Pinpoint the cell where the given text exists, returning its [X, Y] midpoint coordinate. 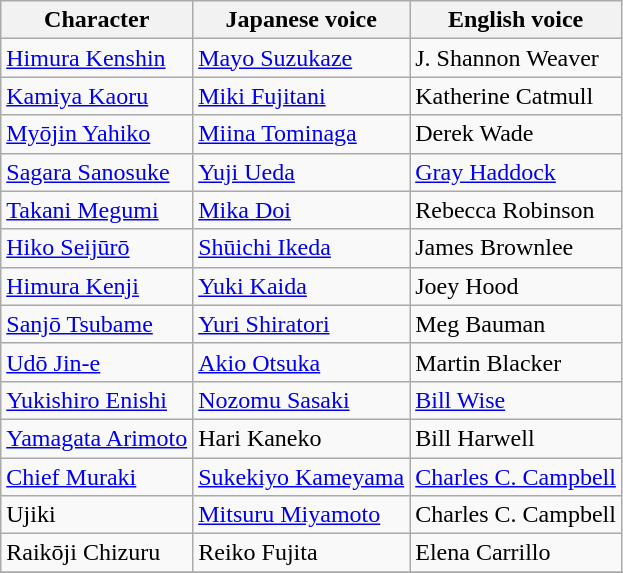
Reiko Fujita [302, 553]
Sukekiyo Kameyama [302, 477]
Mayo Suzukaze [302, 58]
J. Shannon Weaver [516, 58]
Gray Haddock [516, 172]
Himura Kenji [97, 286]
Udō Jin-e [97, 362]
Rebecca Robinson [516, 210]
Raikōji Chizuru [97, 553]
Martin Blacker [516, 362]
Mika Doi [302, 210]
Himura Kenshin [97, 58]
James Brownlee [516, 248]
Meg Bauman [516, 324]
English voice [516, 20]
Hari Kaneko [302, 438]
Akio Otsuka [302, 362]
Chief Muraki [97, 477]
Ujiki [97, 515]
Joey Hood [516, 286]
Yukishiro Enishi [97, 400]
Sanjō Tsubame [97, 324]
Miina Tominaga [302, 134]
Japanese voice [302, 20]
Character [97, 20]
Katherine Catmull [516, 96]
Yuri Shiratori [302, 324]
Yuki Kaida [302, 286]
Miki Fujitani [302, 96]
Yamagata Arimoto [97, 438]
Hiko Seijūrō [97, 248]
Bill Wise [516, 400]
Bill Harwell [516, 438]
Shūichi Ikeda [302, 248]
Mitsuru Miyamoto [302, 515]
Nozomu Sasaki [302, 400]
Takani Megumi [97, 210]
Elena Carrillo [516, 553]
Sagara Sanosuke [97, 172]
Kamiya Kaoru [97, 96]
Yuji Ueda [302, 172]
Myōjin Yahiko [97, 134]
Derek Wade [516, 134]
